Return [X, Y] of the center of cell containing provided text 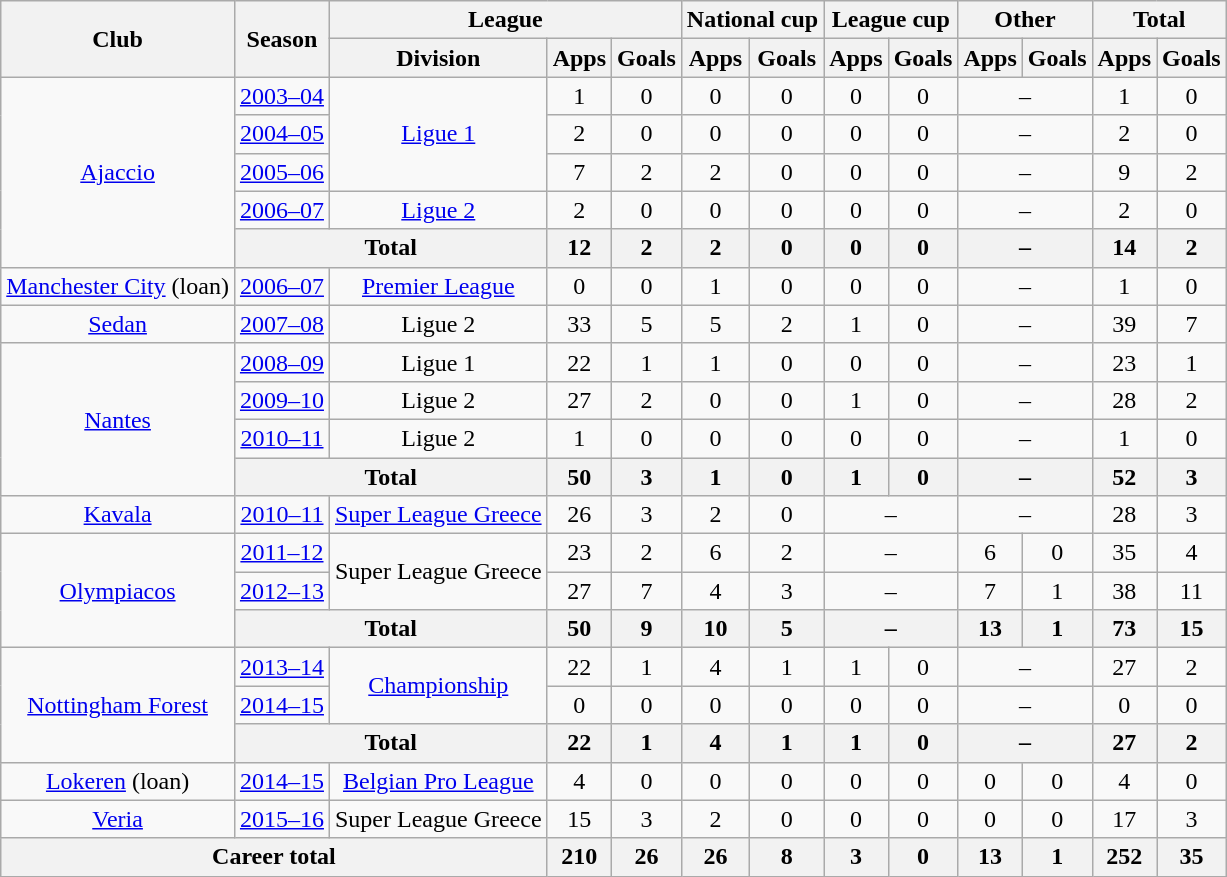
Division [438, 58]
2009–10 [282, 400]
2011–12 [282, 553]
38 [1124, 591]
Sedan [118, 324]
252 [1124, 857]
Club [118, 39]
11 [1191, 591]
2013–14 [282, 667]
Kavala [118, 515]
73 [1124, 629]
Championship [438, 686]
2003–04 [282, 96]
10 [715, 629]
Belgian Pro League [438, 781]
League cup [891, 20]
8 [787, 857]
33 [579, 324]
52 [1124, 477]
39 [1124, 324]
National cup [752, 20]
Career total [274, 857]
Ajaccio [118, 172]
Other [1025, 20]
Olympiacos [118, 591]
2007–08 [282, 324]
Nantes [118, 419]
Lokeren (loan) [118, 781]
League [505, 20]
2005–06 [282, 172]
Nottingham Forest [118, 705]
210 [579, 857]
12 [579, 248]
Premier League [438, 286]
Veria [118, 819]
2004–05 [282, 134]
17 [1124, 819]
2008–09 [282, 362]
Season [282, 39]
2012–13 [282, 591]
14 [1124, 248]
2015–16 [282, 819]
Manchester City (loan) [118, 286]
